Detect which cell encompasses the target text, then output its (x, y) center coordinate. 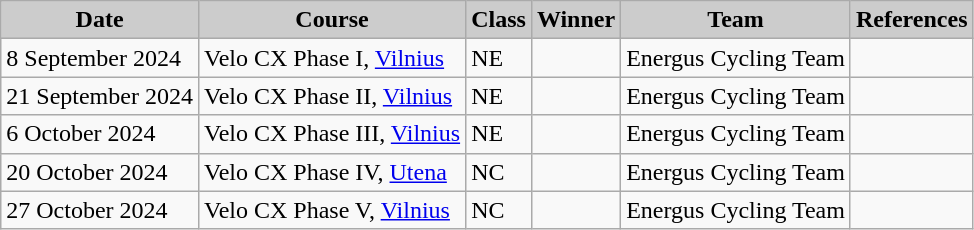
Velo CX Phase IV, Utena (332, 172)
Velo CX Phase II, Vilnius (332, 96)
Velo CX Phase I, Vilnius (332, 58)
References (912, 20)
Date (100, 20)
21 September 2024 (100, 96)
Winner (576, 20)
20 October 2024 (100, 172)
Class (499, 20)
8 September 2024 (100, 58)
Velo CX Phase V, Vilnius (332, 210)
Course (332, 20)
Velo CX Phase III, Vilnius (332, 134)
27 October 2024 (100, 210)
Team (736, 20)
6 October 2024 (100, 134)
